Return [X, Y] of the center of cell containing provided text 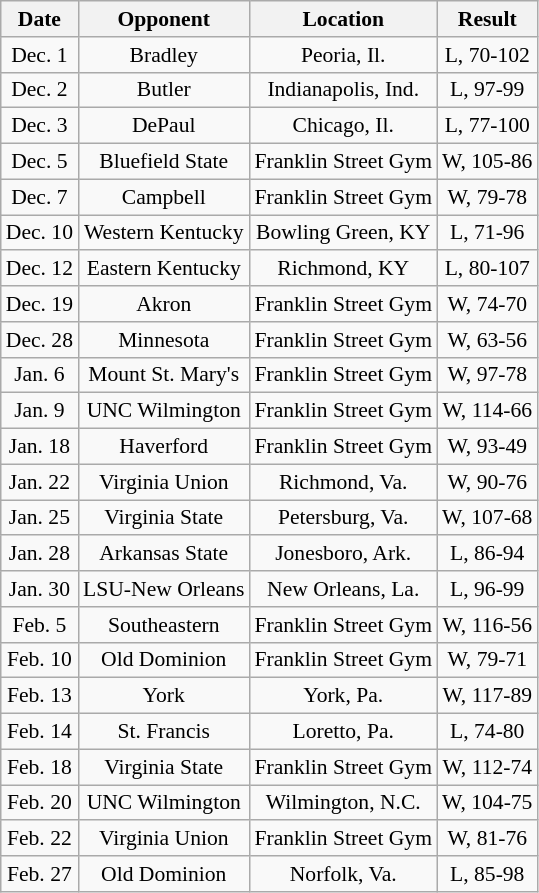
Opponent [164, 19]
W, 116-56 [487, 625]
L, 96-99 [487, 589]
Jan. 18 [40, 447]
Dec. 3 [40, 126]
L, 77-100 [487, 126]
Bowling Green, KY [343, 233]
Jan. 25 [40, 518]
Feb. 20 [40, 803]
Date [40, 19]
Feb. 13 [40, 696]
Dec. 12 [40, 269]
Jan. 22 [40, 482]
DePaul [164, 126]
W, 112-74 [487, 767]
LSU-New Orleans [164, 589]
Petersburg, Va. [343, 518]
Richmond, KY [343, 269]
Feb. 14 [40, 732]
Chicago, Il. [343, 126]
Feb. 27 [40, 874]
W, 74-70 [487, 304]
Akron [164, 304]
W, 79-78 [487, 197]
Jan. 9 [40, 411]
Dec. 5 [40, 162]
W, 93-49 [487, 447]
W, 90-76 [487, 482]
Result [487, 19]
W, 97-78 [487, 375]
L, 70-102 [487, 55]
Western Kentucky [164, 233]
St. Francis [164, 732]
Feb. 10 [40, 660]
Southeastern [164, 625]
L, 85-98 [487, 874]
W, 63-56 [487, 340]
Arkansas State [164, 554]
Mount St. Mary's [164, 375]
Jan. 30 [40, 589]
W, 107-68 [487, 518]
W, 114-66 [487, 411]
Feb. 5 [40, 625]
York, Pa. [343, 696]
Dec. 28 [40, 340]
Eastern Kentucky [164, 269]
W, 105-86 [487, 162]
W, 104-75 [487, 803]
Bradley [164, 55]
L, 71-96 [487, 233]
L, 80-107 [487, 269]
New Orleans, La. [343, 589]
Dec. 2 [40, 90]
Norfolk, Va. [343, 874]
Feb. 18 [40, 767]
Location [343, 19]
L, 97-99 [487, 90]
Jan. 28 [40, 554]
Dec. 7 [40, 197]
Bluefield State [164, 162]
W, 81-76 [487, 839]
Butler [164, 90]
Indianapolis, Ind. [343, 90]
Wilmington, N.C. [343, 803]
Dec. 1 [40, 55]
L, 86-94 [487, 554]
Jonesboro, Ark. [343, 554]
Richmond, Va. [343, 482]
Haverford [164, 447]
W, 117-89 [487, 696]
York [164, 696]
L, 74-80 [487, 732]
Loretto, Pa. [343, 732]
Dec. 19 [40, 304]
Peoria, Il. [343, 55]
Feb. 22 [40, 839]
Dec. 10 [40, 233]
Minnesota [164, 340]
Campbell [164, 197]
Jan. 6 [40, 375]
W, 79-71 [487, 660]
